From the cell containing the given text, extract its center point as [x, y] coordinate. 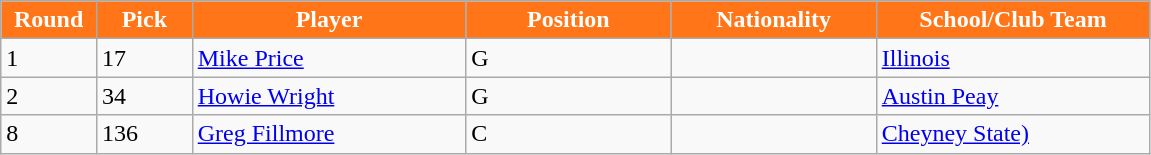
C [568, 134]
Greg Fillmore [329, 134]
Round [49, 20]
Mike Price [329, 58]
Howie Wright [329, 96]
Nationality [774, 20]
School/Club Team [1013, 20]
Austin Peay [1013, 96]
Illinois [1013, 58]
8 [49, 134]
Position [568, 20]
Player [329, 20]
34 [144, 96]
2 [49, 96]
Cheyney State) [1013, 134]
1 [49, 58]
17 [144, 58]
136 [144, 134]
Pick [144, 20]
